Provide the (x, y) coordinate of the cell's center where the given text is located.  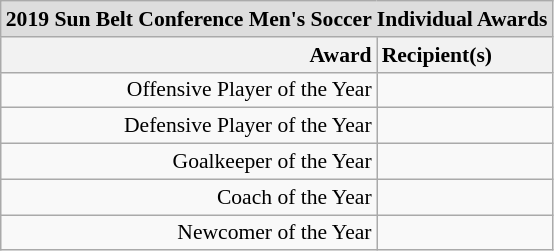
Offensive Player of the Year (189, 90)
Defensive Player of the Year (189, 126)
Coach of the Year (189, 197)
2019 Sun Belt Conference Men's Soccer Individual Awards (277, 19)
Recipient(s) (465, 55)
Goalkeeper of the Year (189, 162)
Award (189, 55)
Newcomer of the Year (189, 233)
